Pinpoint the cell where the given text exists, returning its [x, y] midpoint coordinate. 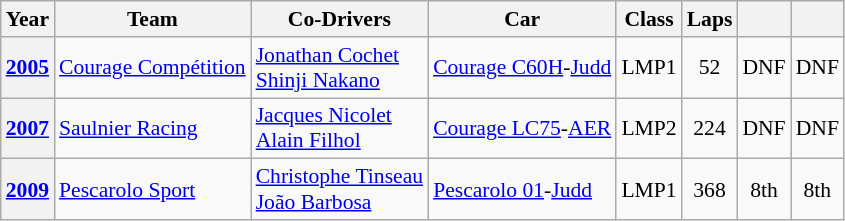
Co-Drivers [340, 19]
52 [710, 68]
Jonathan Cochet Shinji Nakano [340, 68]
Courage Compétition [152, 68]
2007 [28, 128]
Jacques Nicolet Alain Filhol [340, 128]
368 [710, 190]
Car [522, 19]
Laps [710, 19]
Saulnier Racing [152, 128]
Pescarolo 01-Judd [522, 190]
LMP2 [648, 128]
Pescarolo Sport [152, 190]
Christophe Tinseau João Barbosa [340, 190]
2005 [28, 68]
Class [648, 19]
Team [152, 19]
2009 [28, 190]
Courage C60H-Judd [522, 68]
Year [28, 19]
224 [710, 128]
Courage LC75-AER [522, 128]
